Find where the given text appears and provide that cell's center as [x, y] coordinate. 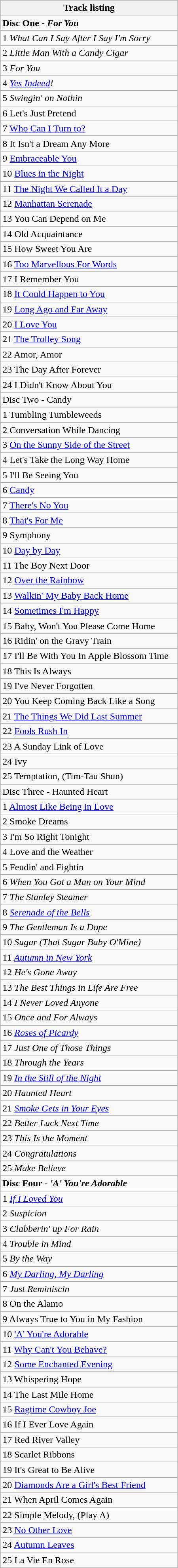
21 The Things We Did Last Summer [89, 716]
19 It's Great to Be Alive [89, 1470]
23 This Is the Moment [89, 1138]
12 Some Enchanted Evening [89, 1364]
19 I've Never Forgotten [89, 686]
10 Sugar (That Sugar Baby O'Mine) [89, 942]
5 I'll Be Seeing You [89, 475]
21 Smoke Gets in Your Eyes [89, 1108]
2 Smoke Dreams [89, 822]
9 Symphony [89, 535]
4 Love and the Weather [89, 852]
5 Feudin' and Fightin [89, 867]
24 I Didn't Know About You [89, 384]
2 Suspicion [89, 1214]
23 The Day After Forever [89, 369]
25 Make Believe [89, 1168]
23 No Other Love [89, 1530]
Disc Three - Haunted Heart [89, 792]
7 There's No You [89, 505]
9 The Gentleman Is a Dope [89, 927]
14 Old Acquaintance [89, 234]
7 Just Reminiscin [89, 1289]
8 Serenade of the Bells [89, 912]
15 Baby, Won't You Please Come Home [89, 626]
23 A Sunday Link of Love [89, 746]
25 Temptation, (Tim-Tau Shun) [89, 776]
1 If I Loved You [89, 1199]
2 Little Man With a Candy Cigar [89, 53]
Disc Four - 'A' You're Adorable [89, 1184]
18 This Is Always [89, 671]
10 Day by Day [89, 550]
13 Walkin' My Baby Back Home [89, 596]
13 Whispering Hope [89, 1379]
4 Trouble in Mind [89, 1244]
19 Long Ago and Far Away [89, 309]
6 Let's Just Pretend [89, 113]
24 Congratulations [89, 1153]
17 I Remember You [89, 279]
12 He's Gone Away [89, 972]
22 Amor, Amor [89, 354]
25 La Vie En Rose [89, 1560]
10 'A' You're Adorable [89, 1334]
18 It Could Happen to You [89, 294]
20 Diamonds Are a Girl's Best Friend [89, 1485]
20 Haunted Heart [89, 1093]
Disc One - For You [89, 23]
11 The Night We Called It a Day [89, 189]
7 Who Can I Turn to? [89, 128]
4 Yes Indeed! [89, 83]
12 Over the Rainbow [89, 580]
10 Blues in the Night [89, 173]
9 Always True to You in My Fashion [89, 1319]
18 Through the Years [89, 1063]
20 You Keep Coming Back Like a Song [89, 701]
17 I'll Be With You In Apple Blossom Time [89, 656]
16 Ridin' on the Gravy Train [89, 641]
15 Ragtime Cowboy Joe [89, 1410]
21 When April Comes Again [89, 1500]
17 Just One of Those Things [89, 1048]
14 Sometimes I'm Happy [89, 611]
3 I'm So Right Tonight [89, 837]
19 In the Still of the Night [89, 1078]
1 Almost Like Being in Love [89, 807]
18 Scarlet Ribbons [89, 1455]
5 Swingin' on Nothin [89, 98]
11 The Boy Next Door [89, 565]
4 Let's Take the Long Way Home [89, 460]
7 The Stanley Steamer [89, 897]
2 Conversation While Dancing [89, 430]
16 Too Marvellous For Words [89, 264]
3 For You [89, 68]
15 How Sweet You Are [89, 249]
16 If I Ever Love Again [89, 1425]
22 Fools Rush In [89, 731]
3 Clabberin' up For Rain [89, 1229]
13 You Can Depend on Me [89, 219]
11 Why Can't You Behave? [89, 1349]
9 Embraceable You [89, 158]
21 The Trolley Song [89, 339]
17 Red River Valley [89, 1440]
20 I Love You [89, 324]
Track listing [89, 8]
24 Ivy [89, 761]
3 On the Sunny Side of the Street [89, 445]
1 What Can I Say After I Say I'm Sorry [89, 38]
22 Simple Melody, (Play A) [89, 1515]
13 The Best Things in Life Are Free [89, 988]
8 That's For Me [89, 520]
6 My Darling, My Darling [89, 1274]
8 It Isn't a Dream Any More [89, 143]
11 Autumn in New York [89, 957]
14 I Never Loved Anyone [89, 1003]
12 Manhattan Serenade [89, 204]
24 Autumn Leaves [89, 1545]
1 Tumbling Tumbleweeds [89, 415]
15 Once and For Always [89, 1018]
14 The Last Mile Home [89, 1394]
6 When You Got a Man on Your Mind [89, 882]
8 On the Alamo [89, 1304]
Disc Two - Candy [89, 400]
16 Roses of Picardy [89, 1033]
6 Candy [89, 490]
22 Better Luck Next Time [89, 1123]
5 By the Way [89, 1259]
